Return (X, Y) of the center of cell containing provided text 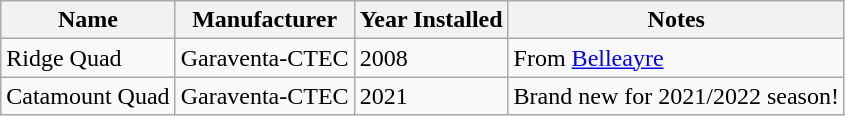
2008 (431, 58)
Name (88, 20)
Ridge Quad (88, 58)
2021 (431, 96)
Catamount Quad (88, 96)
Brand new for 2021/2022 season! (676, 96)
From Belleayre (676, 58)
Notes (676, 20)
Year Installed (431, 20)
Manufacturer (264, 20)
